Return [X, Y] of the center of cell containing provided text 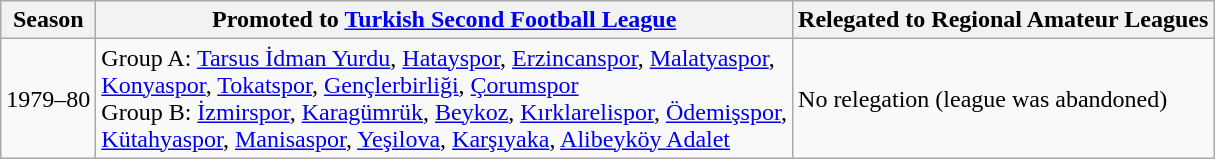
No relegation (league was abandoned) [1004, 98]
1979–80 [48, 98]
Promoted to Turkish Second Football League [444, 20]
Season [48, 20]
Relegated to Regional Amateur Leagues [1004, 20]
